From the cell containing the given text, extract its center point as [x, y] coordinate. 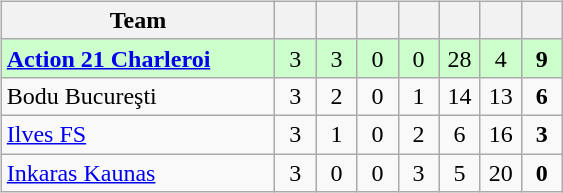
4 [500, 58]
Ilves FS [138, 134]
13 [500, 96]
28 [460, 58]
20 [500, 173]
Action 21 Charleroi [138, 58]
16 [500, 134]
Bodu Bucureşti [138, 96]
5 [460, 173]
9 [542, 58]
Team [138, 20]
Inkaras Kaunas [138, 173]
14 [460, 96]
